Search for the cell housing the specified text and yield its [X, Y] center coordinate. 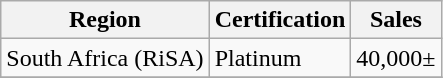
Sales [396, 20]
Region [105, 20]
Certification [280, 20]
South Africa (RiSA) [105, 58]
Platinum [280, 58]
40,000± [396, 58]
